Extract the [x, y] coordinate from the center of the cell holding the provided text.  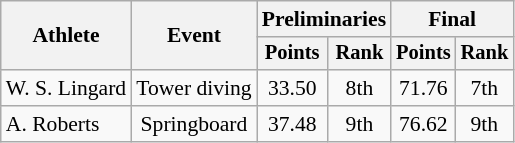
Preliminaries [324, 19]
Event [194, 36]
76.62 [423, 124]
7th [485, 88]
37.48 [292, 124]
8th [360, 88]
Springboard [194, 124]
71.76 [423, 88]
Final [452, 19]
A. Roberts [66, 124]
33.50 [292, 88]
W. S. Lingard [66, 88]
Tower diving [194, 88]
Athlete [66, 36]
